Scan for the cell matching the given text and deliver its (x, y) coordinate at center. 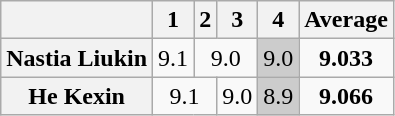
4 (278, 20)
1 (174, 20)
He Kexin (77, 96)
Average (346, 20)
3 (238, 20)
8.9 (278, 96)
Nastia Liukin (77, 58)
9.066 (346, 96)
9.033 (346, 58)
2 (206, 20)
